Pinpoint the cell where the given text exists, returning its [x, y] midpoint coordinate. 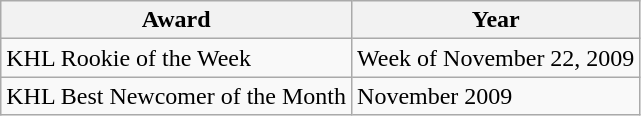
KHL Best Newcomer of the Month [176, 96]
Week of November 22, 2009 [496, 58]
KHL Rookie of the Week [176, 58]
Year [496, 20]
November 2009 [496, 96]
Award [176, 20]
